From the cell containing the given text, extract its center point as [X, Y] coordinate. 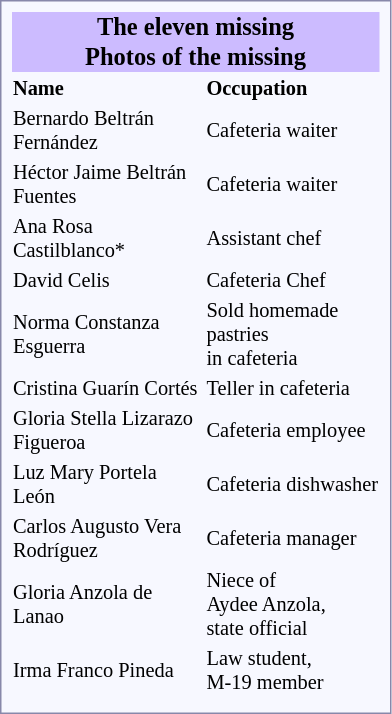
Cristina Guarín Cortés [106, 388]
The eleven missingPhotos of the missing [195, 42]
Cafeteria manager [292, 538]
Sold homemade pastriesin cafeteria [292, 334]
Carlos Augusto Vera Rodríguez [106, 538]
Gloria Anzola de Lanao [106, 604]
Bernardo Beltrán Fernández [106, 130]
Héctor Jaime Beltrán Fuentes [106, 184]
Name [106, 88]
Norma Constanza Esguerra [106, 334]
Occupation [292, 88]
Ana Rosa Castilblanco* [106, 238]
David Celis [106, 280]
Cafeteria employee [292, 430]
Assistant chef [292, 238]
Luz Mary Portela León [106, 484]
Niece of Aydee Anzola,state official [292, 604]
Cafeteria dishwasher [292, 484]
Teller in cafeteria [292, 388]
Law student, M-19 member [292, 670]
Gloria Stella Lizarazo Figueroa [106, 430]
Irma Franco Pineda [106, 670]
Cafeteria Chef [292, 280]
